Scan for the cell matching the given text and deliver its (x, y) coordinate at center. 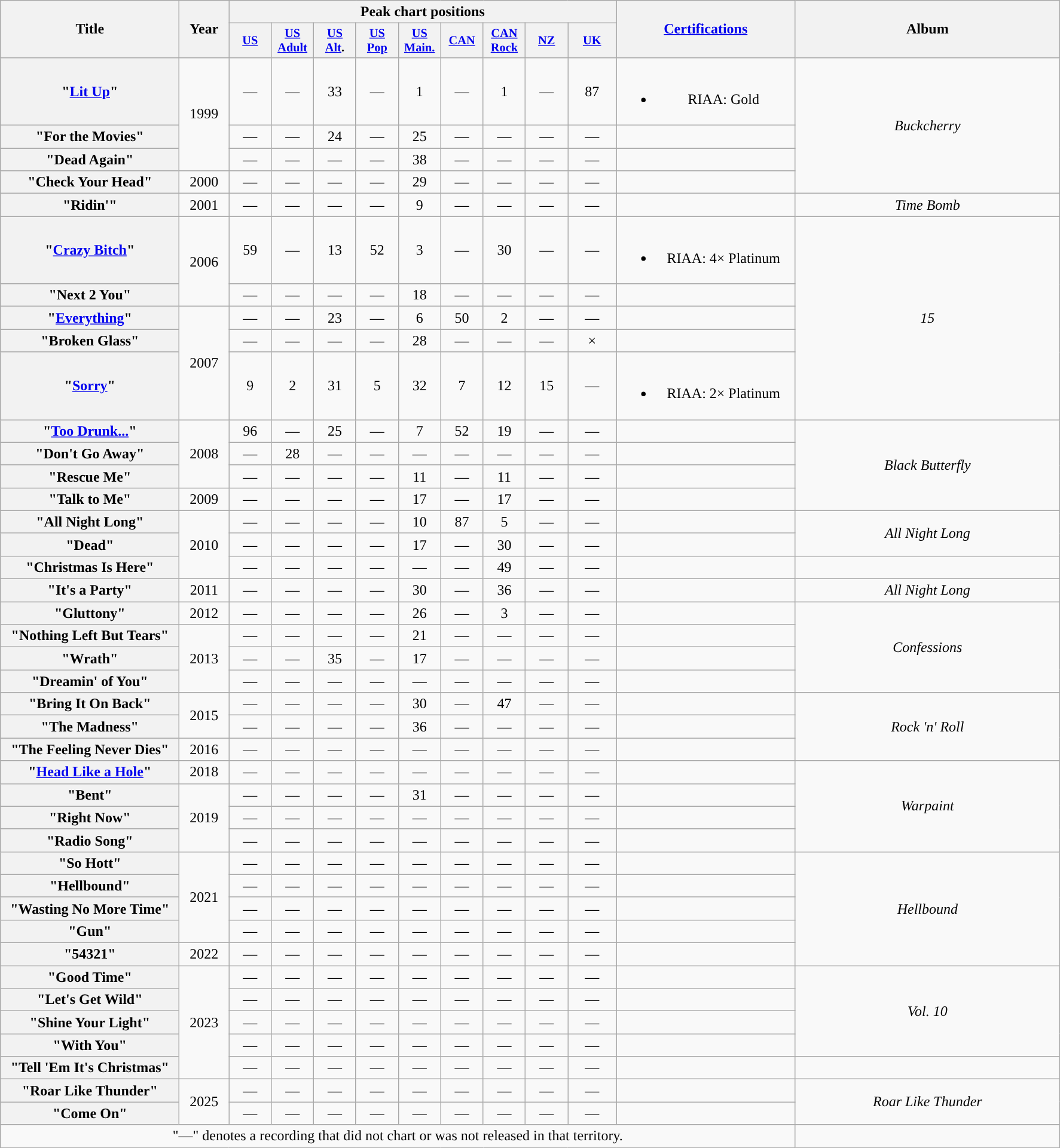
33 (335, 91)
"Check Your Head" (90, 182)
USAdult (293, 41)
2019 (204, 818)
RIAA: 4× Platinum (705, 250)
19 (505, 431)
"Don't Go Away" (90, 454)
"Gluttony" (90, 613)
2008 (204, 454)
10 (420, 522)
"Wrath" (90, 659)
13 (335, 250)
Peak chart positions (423, 12)
"With You" (90, 1045)
Black Butterfly (928, 465)
2023 (204, 1023)
Rock 'n' Roll (928, 727)
59 (250, 250)
"Everything" (90, 318)
49 (505, 567)
RIAA: 2× Platinum (705, 386)
"Bent" (90, 795)
× (592, 341)
USAlt. (335, 41)
23 (335, 318)
Buckcherry (928, 125)
2022 (204, 954)
2009 (204, 499)
"The Feeling Never Dies" (90, 749)
"Shine Your Light" (90, 1023)
47 (505, 704)
"Gun" (90, 931)
24 (335, 137)
2007 (204, 363)
"Too Drunk..." (90, 431)
35 (335, 659)
"Broken Glass" (90, 341)
"Right Now" (90, 818)
2013 (204, 659)
2015 (204, 715)
"Wasting No More Time" (90, 908)
2001 (204, 205)
2021 (204, 897)
USMain. (420, 41)
"It's a Party" (90, 590)
2006 (204, 262)
"Come On" (90, 1113)
2025 (204, 1102)
Vol. 10 (928, 1011)
Confessions (928, 647)
"The Madness" (90, 727)
"Hellbound" (90, 886)
CANRock (505, 41)
21 (420, 636)
29 (420, 182)
Roar Like Thunder (928, 1102)
"Tell 'Em It's Christmas" (90, 1068)
"Christmas Is Here" (90, 567)
"Roar Like Thunder" (90, 1091)
"Bring It On Back" (90, 704)
2011 (204, 590)
"Crazy Bitch" (90, 250)
2000 (204, 182)
"Let's Get Wild" (90, 1000)
Hellbound (928, 908)
Title (90, 29)
2018 (204, 772)
Time Bomb (928, 205)
Certifications (705, 29)
"Lit Up" (90, 91)
38 (420, 160)
1999 (204, 114)
"Dreamin' of You" (90, 681)
UK (592, 41)
96 (250, 431)
50 (462, 318)
"54321" (90, 954)
US (250, 41)
2012 (204, 613)
CAN (462, 41)
"Head Like a Hole" (90, 772)
"Ridin'" (90, 205)
"Next 2 You" (90, 295)
"Good Time" (90, 977)
"Sorry" (90, 386)
6 (420, 318)
"Dead Again" (90, 160)
"Nothing Left But Tears" (90, 636)
"Dead" (90, 544)
2010 (204, 544)
USPop (377, 41)
"—" denotes a recording that did not chart or was not released in that territory. (398, 1136)
"Talk to Me" (90, 499)
18 (420, 295)
26 (420, 613)
"So Hott" (90, 863)
"All Night Long" (90, 522)
"Rescue Me" (90, 476)
12 (505, 386)
RIAA: Gold (705, 91)
32 (420, 386)
Year (204, 29)
Album (928, 29)
"Radio Song" (90, 840)
Warpaint (928, 806)
NZ (546, 41)
2016 (204, 749)
"For the Movies" (90, 137)
